Detect which cell encompasses the target text, then output its [x, y] center coordinate. 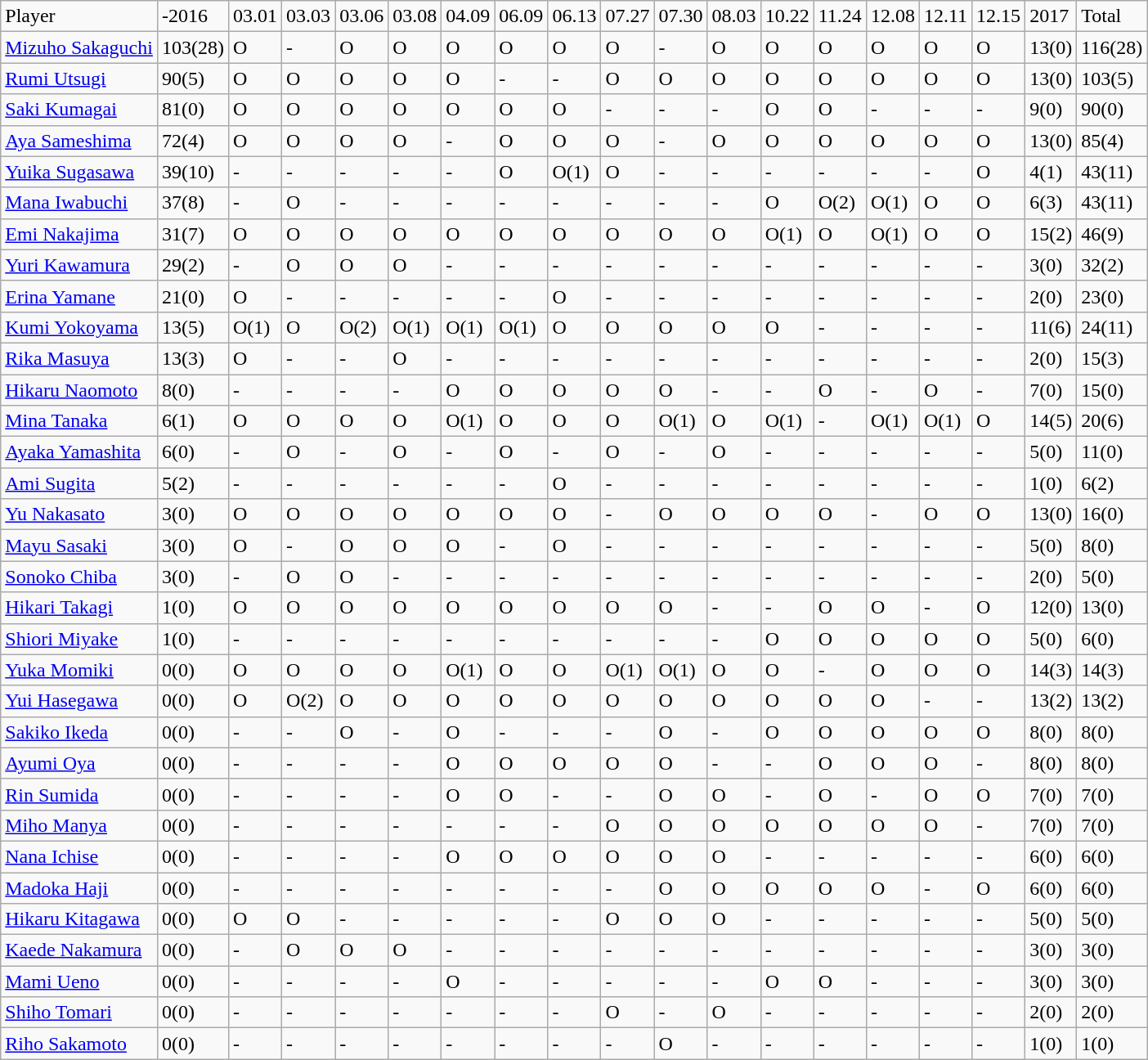
Kaede Nakamura [79, 950]
Hikaru Kitagawa [79, 919]
11(0) [1112, 452]
Nana Ichise [79, 856]
23(0) [1112, 296]
90(5) [193, 79]
9(0) [1052, 110]
Rumi Utsugi [79, 79]
Shiho Tomari [79, 1013]
13(3) [193, 358]
11.24 [840, 16]
Hikari Takagi [79, 608]
Mami Ueno [79, 981]
Yui Hasegawa [79, 701]
29(2) [193, 265]
03.01 [255, 16]
10.22 [787, 16]
6(3) [1052, 203]
Erina Yamane [79, 296]
15(3) [1112, 358]
2017 [1052, 16]
Emi Nakajima [79, 234]
Yuri Kawamura [79, 265]
12.08 [893, 16]
12.15 [999, 16]
72(4) [193, 141]
Sonoko Chiba [79, 577]
04.09 [468, 16]
6(2) [1112, 483]
15(0) [1112, 390]
Riho Sakamoto [79, 1044]
07.27 [628, 16]
03.06 [361, 16]
Mana Iwabuchi [79, 203]
103(28) [193, 47]
08.03 [734, 16]
21(0) [193, 296]
Yu Nakasato [79, 514]
16(0) [1112, 514]
07.30 [680, 16]
Hikaru Naomoto [79, 390]
Mayu Sasaki [79, 546]
12.11 [945, 16]
32(2) [1112, 265]
Aya Sameshima [79, 141]
46(9) [1112, 234]
-2016 [193, 16]
5(2) [193, 483]
Saki Kumagai [79, 110]
Mina Tanaka [79, 421]
39(10) [193, 172]
90(0) [1112, 110]
Ayumi Oya [79, 763]
85(4) [1112, 141]
103(5) [1112, 79]
Player [79, 16]
24(11) [1112, 327]
81(0) [193, 110]
Shiori Miyake [79, 639]
Yuika Sugasawa [79, 172]
Sakiko Ikeda [79, 732]
06.13 [574, 16]
Ayaka Yamashita [79, 452]
31(7) [193, 234]
Rika Masuya [79, 358]
Mizuho Sakaguchi [79, 47]
12(0) [1052, 608]
Rin Sumida [79, 794]
Kumi Yokoyama [79, 327]
Ami Sugita [79, 483]
6(1) [193, 421]
4(1) [1052, 172]
03.03 [309, 16]
Miho Manya [79, 825]
13(5) [193, 327]
11(6) [1052, 327]
20(6) [1112, 421]
06.09 [522, 16]
15(2) [1052, 234]
116(28) [1112, 47]
Yuka Momiki [79, 670]
Total [1112, 16]
37(8) [193, 203]
Madoka Haji [79, 887]
14(5) [1052, 421]
03.08 [415, 16]
